Search for the cell housing the specified text and yield its (X, Y) center coordinate. 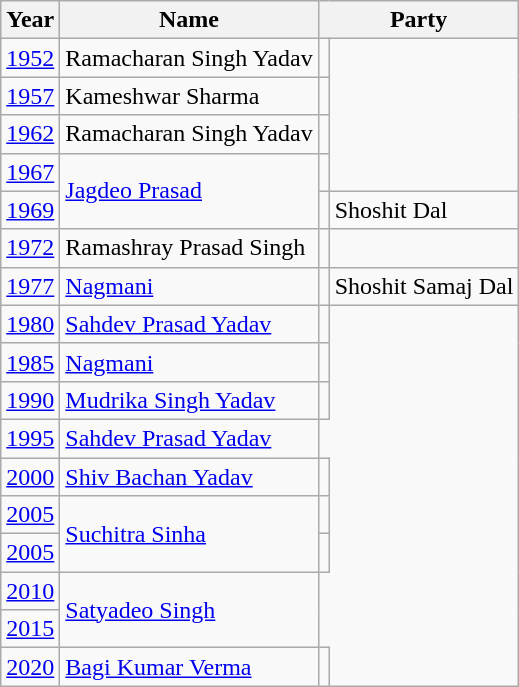
1957 (30, 96)
1972 (30, 248)
1977 (30, 286)
Mudrika Singh Yadav (189, 400)
1962 (30, 134)
1967 (30, 172)
2000 (30, 477)
Ramashray Prasad Singh (189, 248)
Party (418, 20)
Shoshit Samaj Dal (424, 286)
Name (189, 20)
Shoshit Dal (424, 210)
1985 (30, 362)
2020 (30, 667)
Jagdeo Prasad (189, 191)
1969 (30, 210)
2015 (30, 629)
Year (30, 20)
1952 (30, 58)
Kameshwar Sharma (189, 96)
1980 (30, 324)
2010 (30, 591)
1995 (30, 438)
1990 (30, 400)
Shiv Bachan Yadav (189, 477)
Bagi Kumar Verma (189, 667)
Satyadeo Singh (189, 610)
Suchitra Sinha (189, 534)
